Capture the cell that displays the provided text and extract its (X, Y) central coordinate. 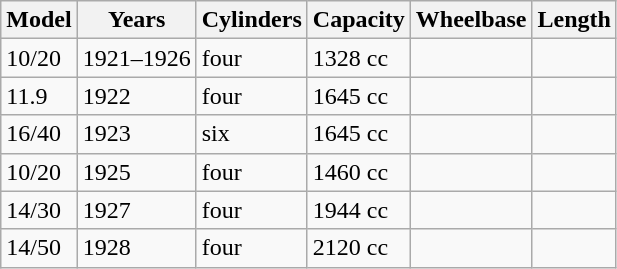
1925 (136, 172)
1328 cc (358, 58)
11.9 (39, 96)
16/40 (39, 134)
Model (39, 20)
14/30 (39, 210)
14/50 (39, 248)
1944 cc (358, 210)
1927 (136, 210)
Length (574, 20)
1460 cc (358, 172)
Years (136, 20)
1923 (136, 134)
2120 cc (358, 248)
Capacity (358, 20)
1922 (136, 96)
six (252, 134)
1921–1926 (136, 58)
Cylinders (252, 20)
Wheelbase (471, 20)
1928 (136, 248)
